Detect which cell encompasses the target text, then output its [X, Y] center coordinate. 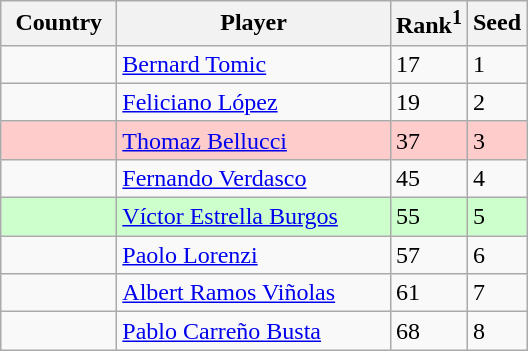
Pablo Carreño Busta [254, 331]
5 [496, 217]
Bernard Tomic [254, 64]
Thomaz Bellucci [254, 140]
45 [428, 178]
Paolo Lorenzi [254, 255]
Rank1 [428, 24]
4 [496, 178]
19 [428, 102]
8 [496, 331]
6 [496, 255]
Player [254, 24]
Country [59, 24]
7 [496, 293]
57 [428, 255]
68 [428, 331]
61 [428, 293]
Albert Ramos Viñolas [254, 293]
55 [428, 217]
Seed [496, 24]
Feliciano López [254, 102]
1 [496, 64]
2 [496, 102]
Víctor Estrella Burgos [254, 217]
Fernando Verdasco [254, 178]
37 [428, 140]
3 [496, 140]
17 [428, 64]
